From the cell containing the given text, extract its center point as (X, Y) coordinate. 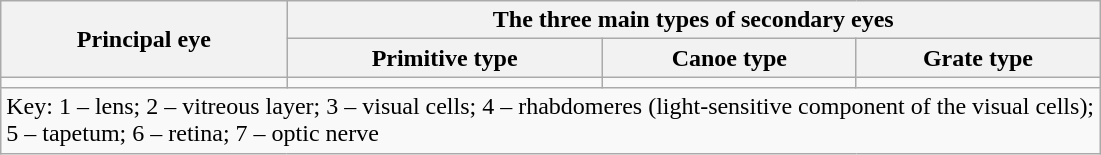
Grate type (978, 58)
Primitive type (444, 58)
The three main types of secondary eyes (694, 20)
Canoe type (729, 58)
Principal eye (144, 39)
